Pinpoint the cell where the given text exists, returning its [X, Y] midpoint coordinate. 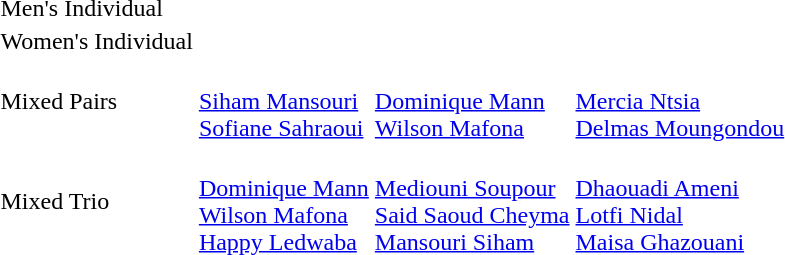
Siham MansouriSofiane Sahraoui [284, 101]
Dominique MannWilson Mafona [472, 101]
